Scan for the cell matching the given text and deliver its [x, y] coordinate at center. 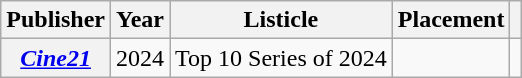
Year [140, 20]
Listicle [282, 20]
Placement [451, 20]
Publisher [56, 20]
Top 10 Series of 2024 [282, 58]
2024 [140, 58]
Cine21 [56, 58]
